Return the (x, y) coordinate for the center point of the cell that contains the specified text.  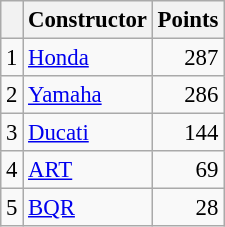
28 (188, 208)
Honda (88, 58)
BQR (88, 208)
Ducati (88, 133)
Constructor (88, 20)
4 (12, 170)
5 (12, 208)
Yamaha (88, 95)
Points (188, 20)
287 (188, 58)
144 (188, 133)
ART (88, 170)
3 (12, 133)
2 (12, 95)
1 (12, 58)
286 (188, 95)
69 (188, 170)
